From the cell containing the given text, extract its center point as [x, y] coordinate. 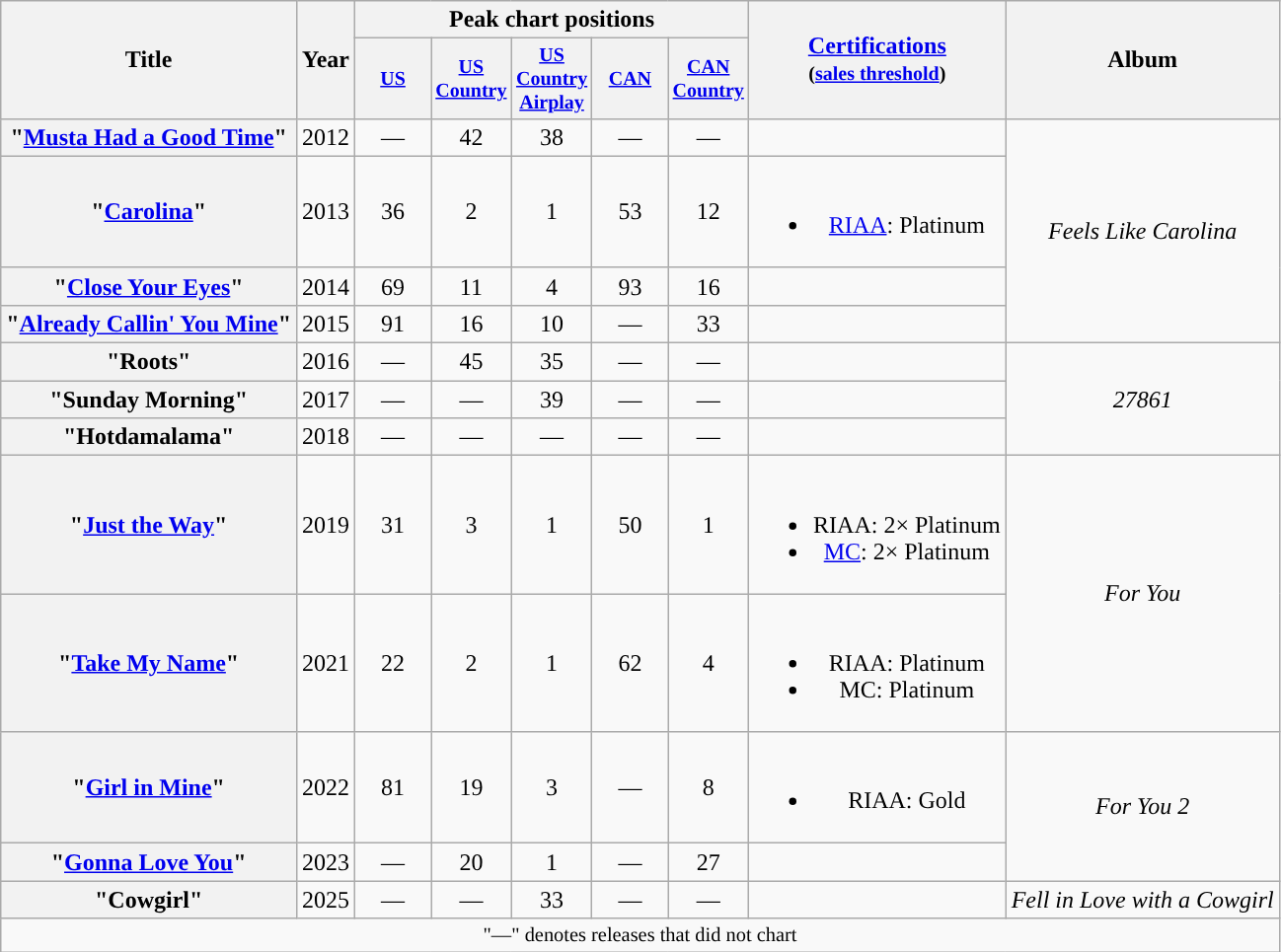
US Country Airplay [552, 79]
Fell in Love with a Cowgirl [1143, 900]
RIAA: Platinum [878, 211]
2012 [326, 137]
"Musta Had a Good Time" [149, 137]
10 [552, 324]
50 [630, 525]
2015 [326, 324]
2014 [326, 286]
For You 2 [1143, 807]
2016 [326, 362]
"Take My Name" [149, 663]
"Gonna Love You" [149, 862]
Year [326, 60]
2018 [326, 437]
2019 [326, 525]
53 [630, 211]
2021 [326, 663]
38 [552, 137]
2013 [326, 211]
2025 [326, 900]
"Girl in Mine" [149, 787]
"Already Callin' You Mine" [149, 324]
2022 [326, 787]
For You [1143, 594]
"Sunday Morning" [149, 400]
Album [1143, 60]
20 [472, 862]
"Cowgirl" [149, 900]
62 [630, 663]
Certifications(sales threshold) [878, 60]
81 [393, 787]
"Close Your Eyes" [149, 286]
RIAA: Gold [878, 787]
2017 [326, 400]
36 [393, 211]
RIAA: PlatinumMC: Platinum [878, 663]
CAN [630, 79]
"—" denotes releases that did not chart [640, 935]
91 [393, 324]
69 [393, 286]
"Carolina" [149, 211]
8 [709, 787]
US [393, 79]
31 [393, 525]
Peak chart positions [553, 20]
42 [472, 137]
11 [472, 286]
35 [552, 362]
RIAA: 2× PlatinumMC: 2× Platinum [878, 525]
45 [472, 362]
"Roots" [149, 362]
US Country [472, 79]
39 [552, 400]
2023 [326, 862]
22 [393, 663]
"Hotdamalama" [149, 437]
93 [630, 286]
"Just the Way" [149, 525]
19 [472, 787]
27861 [1143, 400]
CAN Country [709, 79]
27 [709, 862]
Feels Like Carolina [1143, 231]
Title [149, 60]
12 [709, 211]
